Identify which cell holds the provided text, then report its (X, Y) central coordinate. 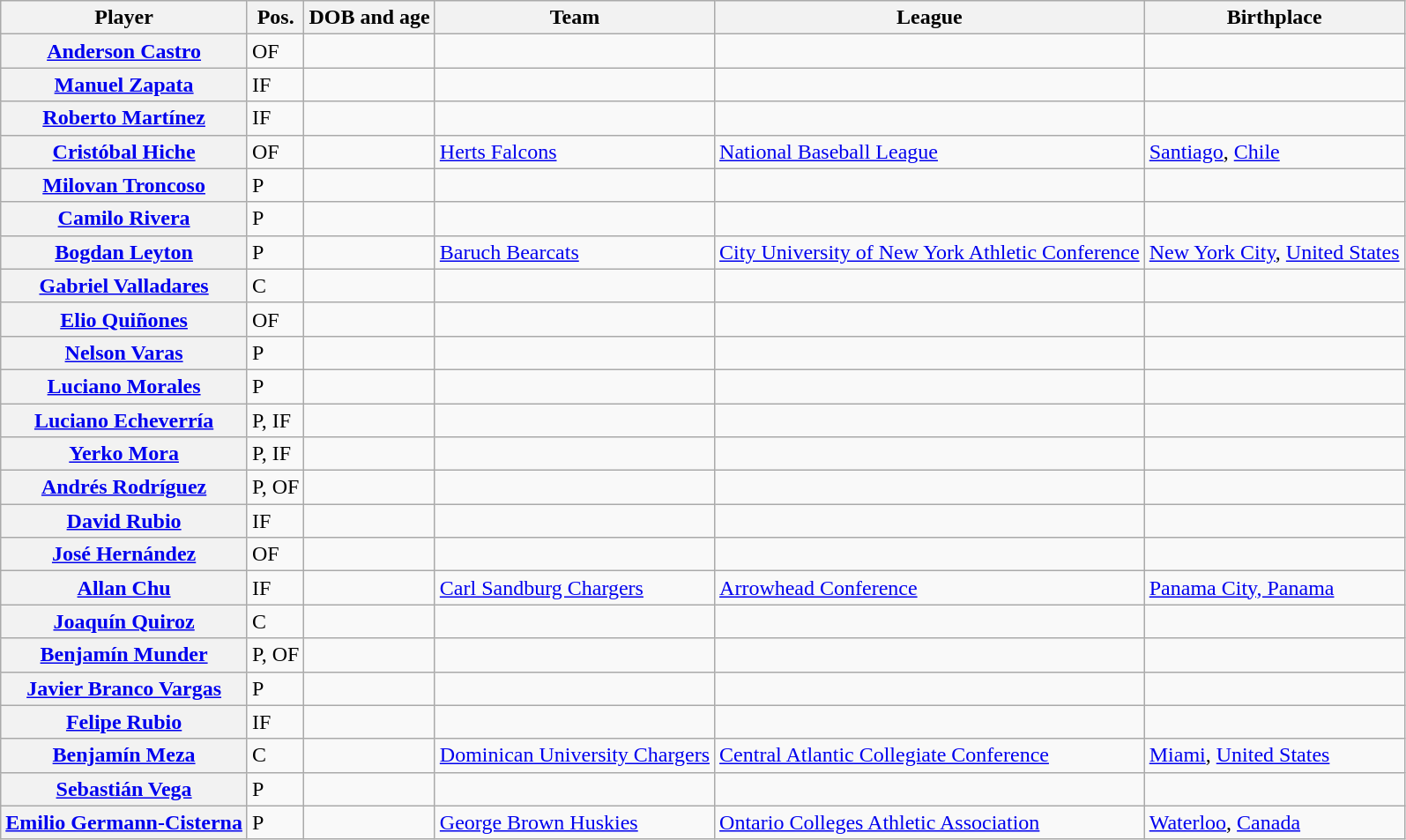
Arrowhead Conference (930, 588)
Elio Quiñones (124, 319)
Ontario Colleges Athletic Association (930, 822)
José Hernández (124, 554)
Player (124, 18)
Santiago, Chile (1275, 152)
New York City, United States (1275, 252)
Benjamín Munder (124, 655)
Javier Branco Vargas (124, 688)
Andrés Rodríguez (124, 487)
Birthplace (1275, 18)
Miami, United States (1275, 755)
Pos. (275, 18)
Cristóbal Hiche (124, 152)
DOB and age (369, 18)
Camilo Rivera (124, 219)
Nelson Varas (124, 353)
Dominican University Chargers (575, 755)
George Brown Huskies (575, 822)
Gabriel Valladares (124, 286)
Felipe Rubio (124, 722)
Benjamín Meza (124, 755)
Bogdan Leyton (124, 252)
Baruch Bearcats (575, 252)
League (930, 18)
Allan Chu (124, 588)
Joaquín Quiroz (124, 621)
Carl Sandburg Chargers (575, 588)
Anderson Castro (124, 51)
Sebastián Vega (124, 789)
Milovan Troncoso (124, 185)
Yerko Mora (124, 454)
National Baseball League (930, 152)
Central Atlantic Collegiate Conference (930, 755)
Luciano Echeverría (124, 420)
Luciano Morales (124, 386)
Herts Falcons (575, 152)
David Rubio (124, 521)
Manuel Zapata (124, 85)
Emilio Germann-Cisterna (124, 822)
Roberto Martínez (124, 118)
Waterloo, Canada (1275, 822)
Team (575, 18)
City University of New York Athletic Conference (930, 252)
Panama City, Panama (1275, 588)
